For the text-containing cell, return its midpoint in [X, Y] coordinate format. 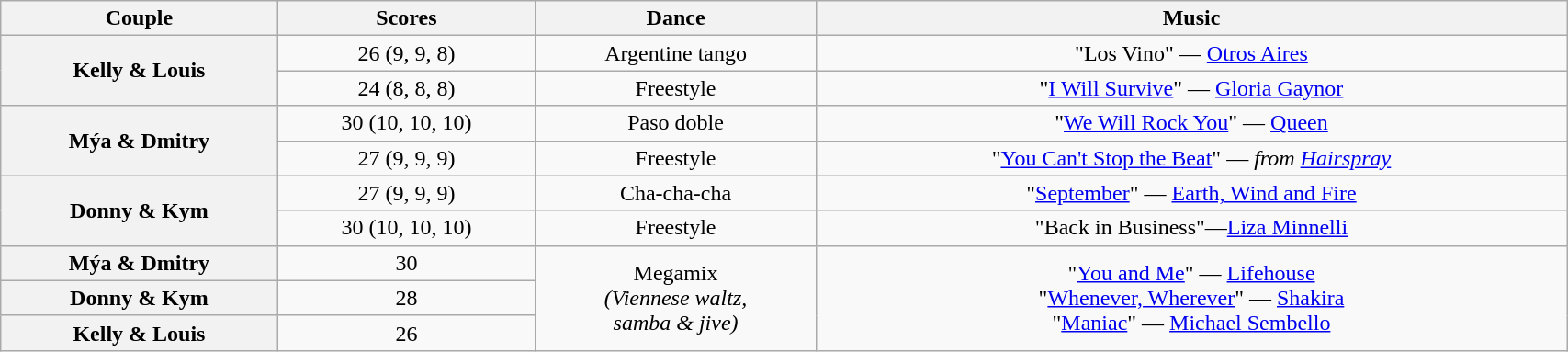
"September" — Earth, Wind and Fire [1190, 193]
"You and Me" — Lifehouse"Whenever, Wherever" — Shakira"Maniac" — Michael Sembello [1190, 298]
26 (9, 9, 8) [406, 53]
"Los Vino" — Otros Aires [1190, 53]
"We Will Rock You" — Queen [1190, 123]
Music [1190, 18]
26 [406, 333]
"You Can't Stop the Beat" — from Hairspray [1190, 158]
"Back in Business"—Liza Minnelli [1190, 228]
Dance [676, 18]
Megamix(Viennese waltz,samba & jive) [676, 298]
28 [406, 298]
24 (8, 8, 8) [406, 88]
Couple [140, 18]
Scores [406, 18]
"I Will Survive" — Gloria Gaynor [1190, 88]
Cha-cha-cha [676, 193]
30 [406, 263]
Argentine tango [676, 53]
Paso doble [676, 123]
